Output the (X, Y) coordinate of the center of the cell containing the given text.  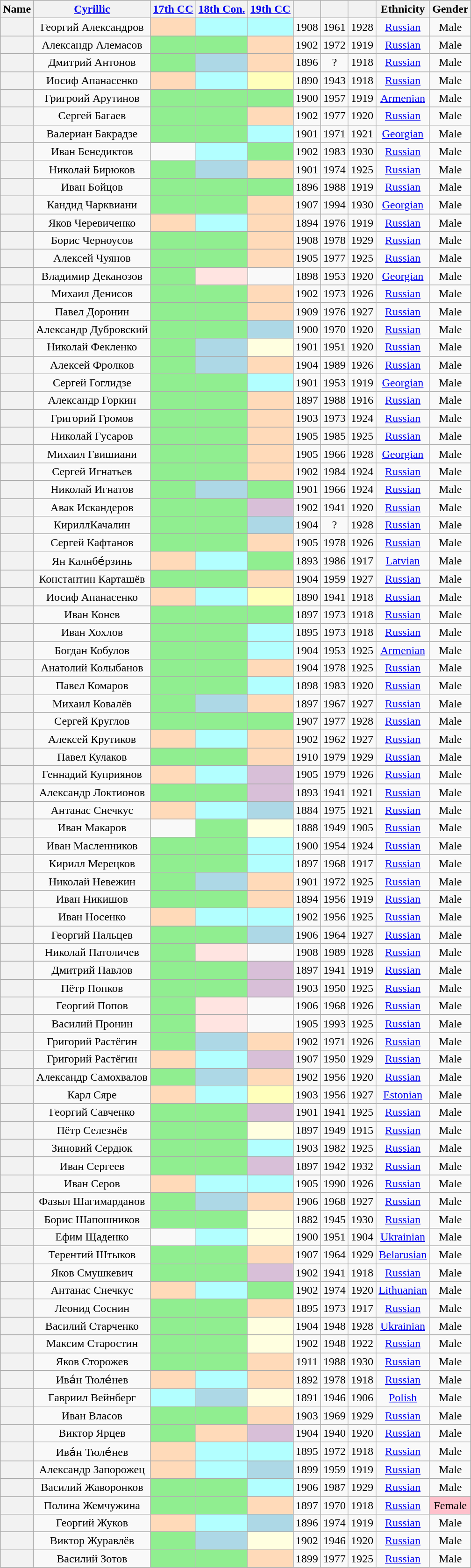
Lithuanian (403, 1290)
Иван Масленников (92, 846)
Estonian (403, 1095)
Иван Бойцов (92, 187)
Георгий Жуков (92, 1523)
Сергей Игнатьев (92, 471)
Иван Никишов (92, 899)
Александр Самохвалов (92, 1077)
Борис Шапошников (92, 1219)
Борис Черноусов (92, 241)
Василий Зотов (92, 1559)
1985 (335, 436)
18th Con. (221, 9)
1943 (335, 80)
Михаил Денисов (92, 294)
Иван Бенедиктов (92, 151)
Алексей Крутиков (92, 739)
Михаил Гвишиани (92, 454)
Виктор Ярцев (92, 1433)
Максим Старостин (92, 1344)
1888 (307, 828)
Иван Сергеев (92, 1166)
КириллКачалин (92, 525)
Фазыл Шагимарданов (92, 1201)
1984 (335, 471)
Павел Комаров (92, 686)
Карл Сяре (92, 1095)
Александр Горкин (92, 400)
Яков Смушкевич (92, 1273)
Николай Фекленко (92, 347)
1932 (362, 1166)
Ethnicity (403, 9)
1942 (335, 1166)
Дмитрий Антонов (92, 63)
1884 (307, 810)
Алексей Фролков (92, 365)
Василий Пронин (92, 1024)
1892 (307, 1380)
Иван Макаров (92, 828)
Александр Локтионов (92, 792)
Александр Запорожец (92, 1469)
Name (17, 9)
Дмитрий Павлов (92, 970)
1961 (335, 27)
Николай Патоличев (92, 953)
1994 (335, 205)
Сергей Гоглидзе (92, 383)
Кандид Чарквиани (92, 205)
Павел Доронин (92, 312)
1910 (307, 757)
1891 (307, 1398)
Авак Искандеров (92, 507)
Belarusian (403, 1255)
Василий Старченко (92, 1326)
1954 (335, 846)
Григорий Громов (92, 418)
Latvian (403, 561)
Михаил Ковалёв (92, 704)
Виктор Журавлёв (92, 1541)
Николай Невежин (92, 881)
Яков Черевиченко (92, 223)
Иван Серов (92, 1183)
Василий Жаворонков (92, 1487)
Григроий Арутинов (92, 98)
1915 (362, 1130)
Сергей Кафтанов (92, 543)
1967 (335, 704)
19th CC (270, 9)
Сергей Багаев (92, 116)
Николай Бирюков (92, 169)
Георгий Савченко (92, 1112)
1975 (335, 810)
Ефим Щаденко (92, 1237)
Александр Дубровский (92, 329)
1916 (362, 400)
Анатолий Колыбанов (92, 668)
Пётр Селезнёв (92, 1130)
Polish (403, 1398)
1945 (335, 1219)
1909 (307, 312)
Иван Носенко (92, 917)
Николай Гусаров (92, 436)
Валериан Бакрадзе (92, 134)
Константин Карташёв (92, 579)
Кирилл Мерецков (92, 863)
Полина Жемчужина (92, 1505)
Николай Игнатов (92, 489)
1962 (335, 739)
Яков Сторожев (92, 1361)
Ян Калнбе́рзинь (92, 561)
1987 (335, 1487)
1982 (335, 1148)
1911 (307, 1361)
1882 (307, 1219)
Алексей Чуянов (92, 258)
1993 (335, 1024)
Cyrillic (92, 9)
Георгий Попов (92, 1006)
Сергей Круглов (92, 721)
Леонид Соснин (92, 1308)
Зиновий Сердюк (92, 1148)
1922 (362, 1344)
Павел Кулаков (92, 757)
Gender (450, 9)
Богдан Кобулов (92, 650)
17th CC (173, 9)
Владимир Деканозов (92, 276)
Female (450, 1505)
Александр Алемасов (92, 45)
Терентий Штыков (92, 1255)
1986 (335, 561)
Пётр Попков (92, 988)
1957 (335, 98)
Георгий Александров (92, 27)
Иван Хохлов (92, 632)
1990 (335, 1183)
Иван Конев (92, 614)
Георгий Пальцев (92, 935)
1969 (335, 1416)
Геннадий Куприянов (92, 775)
Иван Власов (92, 1416)
Гавриил Вейнберг (92, 1398)
1940 (335, 1433)
